For the text-containing cell, return its midpoint in [x, y] coordinate format. 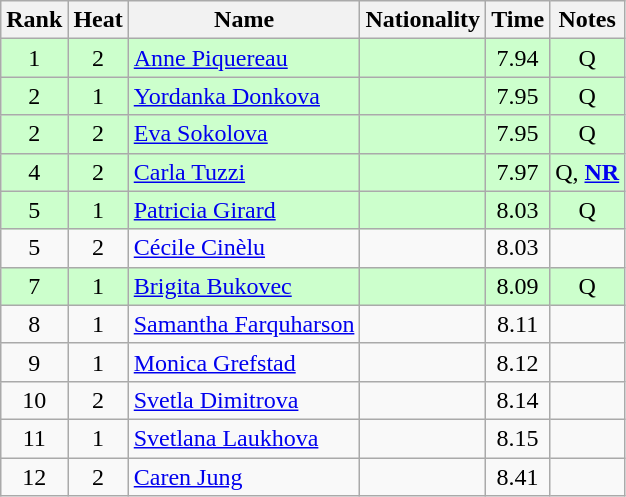
Eva Sokolova [244, 134]
7.94 [518, 58]
Q, NR [588, 172]
8.09 [518, 286]
8.12 [518, 362]
Yordanka Donkova [244, 96]
Svetla Dimitrova [244, 400]
Samantha Farquharson [244, 324]
10 [34, 400]
8.41 [518, 477]
8.14 [518, 400]
Svetlana Laukhova [244, 438]
Carla Tuzzi [244, 172]
8.11 [518, 324]
Heat [98, 20]
Name [244, 20]
8.15 [518, 438]
Nationality [423, 20]
7.97 [518, 172]
Monica Grefstad [244, 362]
Time [518, 20]
11 [34, 438]
4 [34, 172]
Brigita Bukovec [244, 286]
Notes [588, 20]
8 [34, 324]
Caren Jung [244, 477]
Patricia Girard [244, 210]
7 [34, 286]
9 [34, 362]
Rank [34, 20]
12 [34, 477]
Cécile Cinèlu [244, 248]
Anne Piquereau [244, 58]
